Determine the (x, y) coordinate at the center of the cell enclosing the given text.  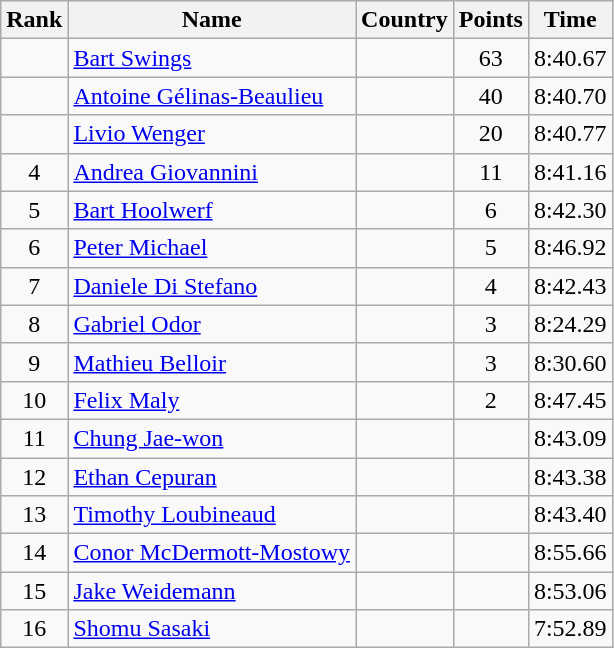
7 (34, 286)
Chung Jae-won (212, 438)
8:43.09 (570, 438)
8:46.92 (570, 248)
Livio Wenger (212, 134)
8:30.60 (570, 362)
16 (34, 629)
8:40.70 (570, 96)
8:55.66 (570, 553)
8:41.16 (570, 172)
20 (490, 134)
8:43.40 (570, 515)
Felix Maly (212, 400)
Jake Weidemann (212, 591)
8:40.77 (570, 134)
Timothy Loubineaud (212, 515)
Bart Hoolwerf (212, 210)
Country (405, 20)
Antoine Gélinas-Beaulieu (212, 96)
Bart Swings (212, 58)
8:43.38 (570, 477)
8:42.43 (570, 286)
Andrea Giovannini (212, 172)
Peter Michael (212, 248)
12 (34, 477)
13 (34, 515)
40 (490, 96)
14 (34, 553)
Gabriel Odor (212, 324)
2 (490, 400)
Mathieu Belloir (212, 362)
63 (490, 58)
Time (570, 20)
9 (34, 362)
Name (212, 20)
8:53.06 (570, 591)
Shomu Sasaki (212, 629)
Daniele Di Stefano (212, 286)
Rank (34, 20)
Points (490, 20)
Ethan Cepuran (212, 477)
8:40.67 (570, 58)
10 (34, 400)
Conor McDermott-Mostowy (212, 553)
8:47.45 (570, 400)
8 (34, 324)
15 (34, 591)
7:52.89 (570, 629)
8:24.29 (570, 324)
8:42.30 (570, 210)
